Scan for the cell matching the given text and deliver its (X, Y) coordinate at center. 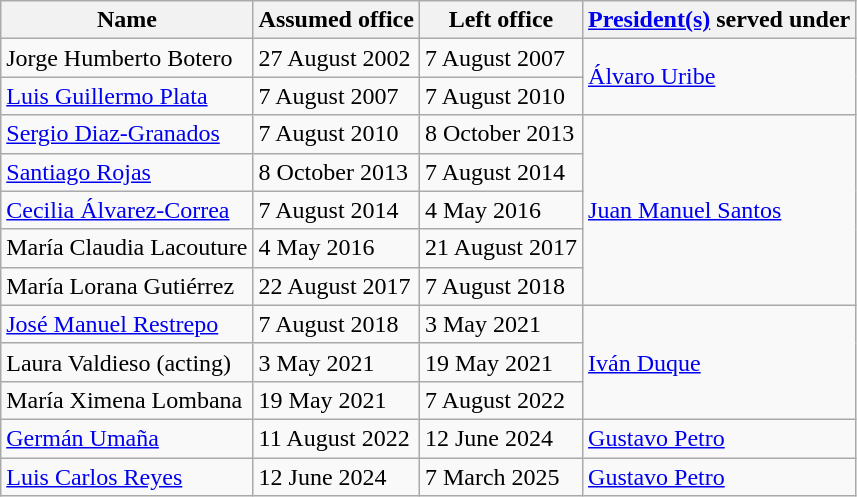
27 August 2002 (336, 58)
Santiago Rojas (127, 172)
7 March 2025 (500, 477)
Luis Carlos Reyes (127, 477)
María Ximena Lombana (127, 400)
Jorge Humberto Botero (127, 58)
Left office (500, 20)
Cecilia Álvarez-Correa (127, 210)
José Manuel Restrepo (127, 324)
Germán Umaña (127, 438)
Iván Duque (720, 362)
Laura Valdieso (acting) (127, 362)
President(s) served under (720, 20)
Álvaro Uribe (720, 77)
Name (127, 20)
11 August 2022 (336, 438)
21 August 2017 (500, 248)
7 August 2022 (500, 400)
Juan Manuel Santos (720, 210)
María Lorana Gutiérrez (127, 286)
Assumed office (336, 20)
Luis Guillermo Plata (127, 96)
22 August 2017 (336, 286)
Sergio Diaz-Granados (127, 134)
María Claudia Lacouture (127, 248)
